Scan for the cell matching the given text and deliver its (X, Y) coordinate at center. 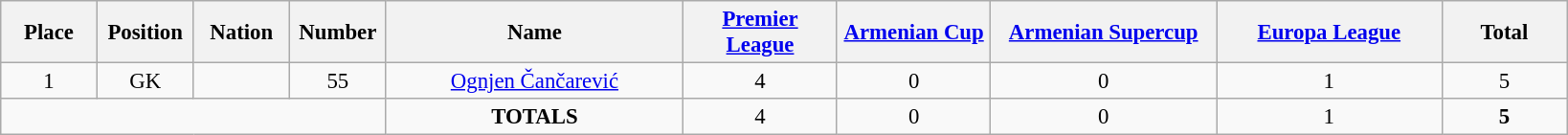
GK (146, 81)
TOTALS (534, 117)
Europa League (1329, 33)
Armenian Supercup (1104, 33)
Number (339, 33)
55 (339, 81)
Name (534, 33)
Armenian Cup (913, 33)
Nation (241, 33)
Premier League (760, 33)
Total (1505, 33)
Place (50, 33)
Ognjen Čančarević (534, 81)
Position (146, 33)
